Output the [x, y] coordinate of the center of the cell containing the given text.  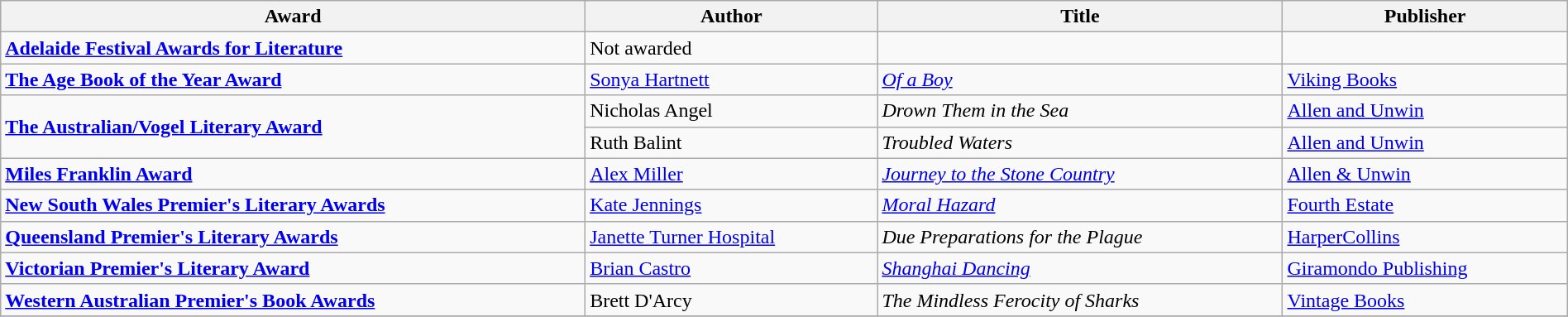
Kate Jennings [731, 205]
Viking Books [1425, 79]
Alex Miller [731, 174]
Nicholas Angel [731, 111]
Sonya Hartnett [731, 79]
The Australian/Vogel Literary Award [293, 127]
Brian Castro [731, 268]
Western Australian Premier's Book Awards [293, 300]
Ruth Balint [731, 142]
HarperCollins [1425, 237]
Fourth Estate [1425, 205]
Moral Hazard [1080, 205]
Brett D'Arcy [731, 300]
Award [293, 17]
Shanghai Dancing [1080, 268]
Journey to the Stone Country [1080, 174]
Author [731, 17]
Title [1080, 17]
Janette Turner Hospital [731, 237]
Victorian Premier's Literary Award [293, 268]
Miles Franklin Award [293, 174]
Troubled Waters [1080, 142]
The Age Book of the Year Award [293, 79]
Adelaide Festival Awards for Literature [293, 48]
Not awarded [731, 48]
Giramondo Publishing [1425, 268]
Due Preparations for the Plague [1080, 237]
Queensland Premier's Literary Awards [293, 237]
New South Wales Premier's Literary Awards [293, 205]
Of a Boy [1080, 79]
Drown Them in the Sea [1080, 111]
The Mindless Ferocity of Sharks [1080, 300]
Allen & Unwin [1425, 174]
Vintage Books [1425, 300]
Publisher [1425, 17]
